Determine the (x, y) coordinate at the center of the cell enclosing the given text.  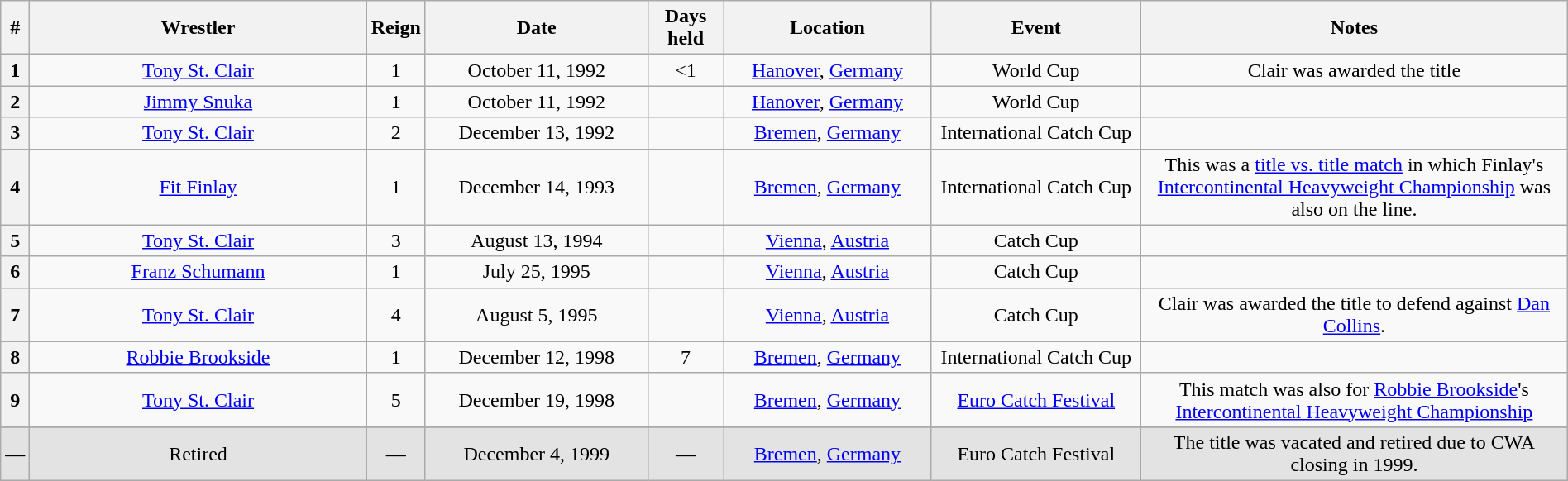
December 12, 1998 (536, 357)
December 19, 1998 (536, 400)
Fit Finlay (198, 187)
August 13, 1994 (536, 240)
December 14, 1993 (536, 187)
8 (15, 357)
Reign (395, 28)
<1 (686, 70)
This was a title vs. title match in which Finlay's Intercontinental Heavyweight Championship was also on the line. (1355, 187)
Retired (198, 453)
Clair was awarded the title (1355, 70)
December 4, 1999 (536, 453)
Location (827, 28)
Robbie Brookside (198, 357)
August 5, 1995 (536, 314)
Date (536, 28)
Event (1036, 28)
Notes (1355, 28)
This match was also for Robbie Brookside's Intercontinental Heavyweight Championship (1355, 400)
Franz Schumann (198, 272)
6 (15, 272)
# (15, 28)
The title was vacated and retired due to CWA closing in 1999. (1355, 453)
Clair was awarded the title to defend against Dan Collins. (1355, 314)
9 (15, 400)
Jimmy Snuka (198, 102)
July 25, 1995 (536, 272)
Wrestler (198, 28)
December 13, 1992 (536, 133)
Days held (686, 28)
